From the cell containing the given text, extract its center point as (x, y) coordinate. 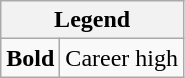
Career high (122, 58)
Bold (30, 58)
Legend (92, 20)
